For the text-containing cell, return its midpoint in [X, Y] coordinate format. 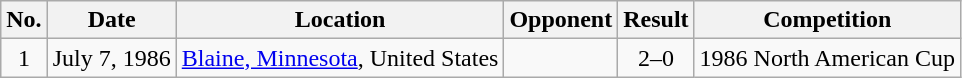
Competition [827, 20]
Opponent [561, 20]
Date [112, 20]
2–0 [656, 58]
No. [24, 20]
Blaine, Minnesota, United States [340, 58]
Location [340, 20]
July 7, 1986 [112, 58]
1986 North American Cup [827, 58]
Result [656, 20]
1 [24, 58]
